Extract the [X, Y] coordinate from the center of the cell holding the provided text.  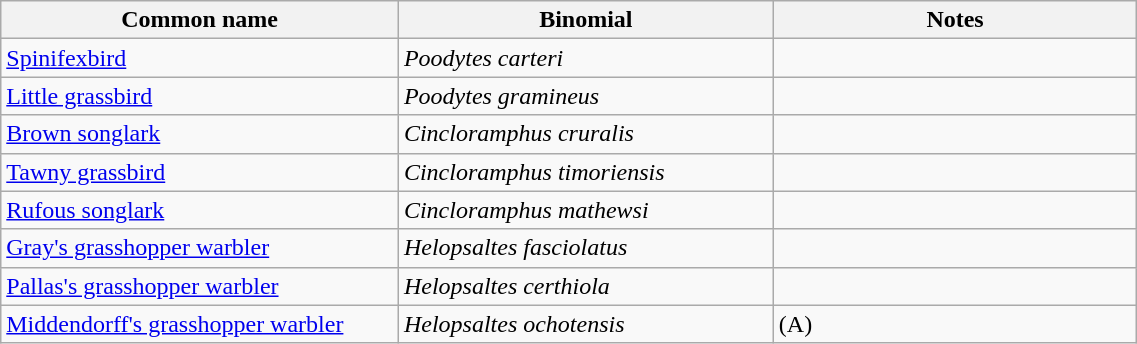
Cincloramphus cruralis [586, 134]
Middendorff's grasshopper warbler [200, 324]
Cincloramphus mathewsi [586, 210]
Poodytes gramineus [586, 96]
Poodytes carteri [586, 58]
Tawny grassbird [200, 172]
Pallas's grasshopper warbler [200, 286]
Helopsaltes ochotensis [586, 324]
Helopsaltes fasciolatus [586, 248]
(A) [955, 324]
Little grassbird [200, 96]
Binomial [586, 20]
Common name [200, 20]
Gray's grasshopper warbler [200, 248]
Rufous songlark [200, 210]
Helopsaltes certhiola [586, 286]
Brown songlark [200, 134]
Cincloramphus timoriensis [586, 172]
Notes [955, 20]
Spinifexbird [200, 58]
